Return [X, Y] of the center of cell containing provided text 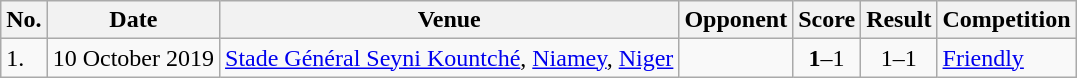
Date [133, 20]
Result [899, 20]
Stade Général Seyni Kountché, Niamey, Niger [450, 58]
No. [24, 20]
1. [24, 58]
Opponent [736, 20]
Competition [1006, 20]
Friendly [1006, 58]
Venue [450, 20]
10 October 2019 [133, 58]
Score [827, 20]
